Output the [x, y] coordinate of the center of the cell containing the given text.  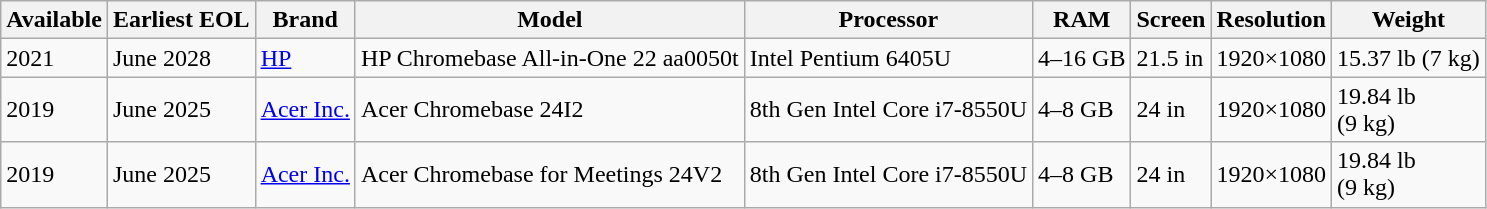
Acer Chromebase for Meetings 24V2 [550, 174]
Weight [1409, 20]
June 2028 [181, 58]
HP [305, 58]
15.37 lb (7 kg) [1409, 58]
Available [54, 20]
Brand [305, 20]
21.5 in [1171, 58]
Intel Pentium 6405U [888, 58]
Resolution [1272, 20]
4–16 GB [1082, 58]
2021 [54, 58]
Acer Chromebase 24I2 [550, 110]
Screen [1171, 20]
Processor [888, 20]
RAM [1082, 20]
Earliest EOL [181, 20]
Model [550, 20]
HP Chromebase All-in-One 22 aa0050t [550, 58]
